Locate the cell with the specified text and output its (X, Y) center coordinate. 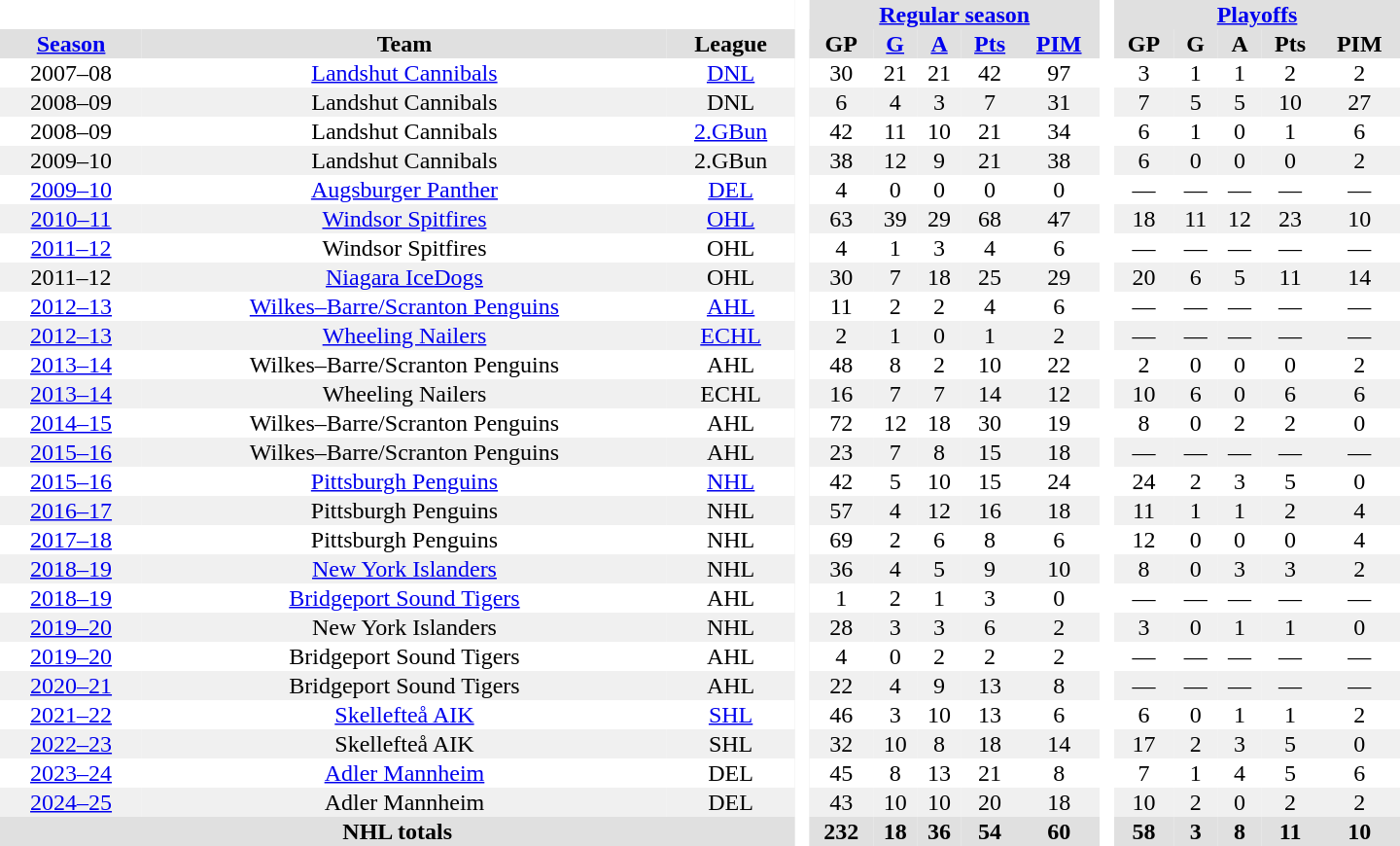
Season (71, 44)
39 (894, 219)
2022–23 (71, 744)
Team (404, 44)
Playoffs (1257, 15)
17 (1143, 744)
19 (1058, 423)
2014–15 (71, 423)
31 (1058, 102)
54 (990, 831)
57 (842, 511)
27 (1359, 102)
60 (1058, 831)
58 (1143, 831)
2016–17 (71, 511)
68 (990, 219)
2023–24 (71, 773)
2024–25 (71, 802)
Regular season (955, 15)
72 (842, 423)
47 (1058, 219)
232 (842, 831)
97 (1058, 73)
2017–18 (71, 540)
NHL totals (397, 831)
2021–22 (71, 715)
2010–11 (71, 219)
43 (842, 802)
45 (842, 773)
28 (842, 627)
63 (842, 219)
2007–08 (71, 73)
69 (842, 540)
32 (842, 744)
2020–21 (71, 686)
46 (842, 715)
Augsburger Panther (404, 190)
34 (1058, 131)
25 (990, 277)
48 (842, 365)
Niagara IceDogs (404, 277)
League (731, 44)
